Provide the (X, Y) coordinate of the cell's center where the given text is located.  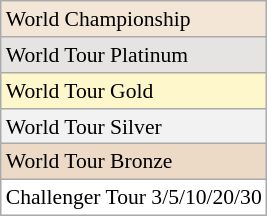
Challenger Tour 3/5/10/20/30 (134, 197)
World Championship (134, 19)
World Tour Platinum (134, 55)
World Tour Gold (134, 91)
World Tour Bronze (134, 162)
World Tour Silver (134, 126)
